Return [x, y] of the center of cell containing provided text 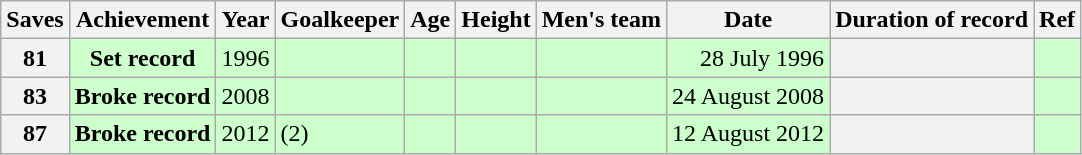
(2) [340, 134]
87 [35, 134]
24 August 2008 [748, 96]
2012 [246, 134]
28 July 1996 [748, 58]
Year [246, 20]
81 [35, 58]
12 August 2012 [748, 134]
Date [748, 20]
83 [35, 96]
Goalkeeper [340, 20]
Achievement [142, 20]
1996 [246, 58]
Duration of record [932, 20]
Height [496, 20]
Saves [35, 20]
Ref [1058, 20]
Set record [142, 58]
Age [430, 20]
2008 [246, 96]
Men's team [601, 20]
